Capture the cell that displays the provided text and extract its (x, y) central coordinate. 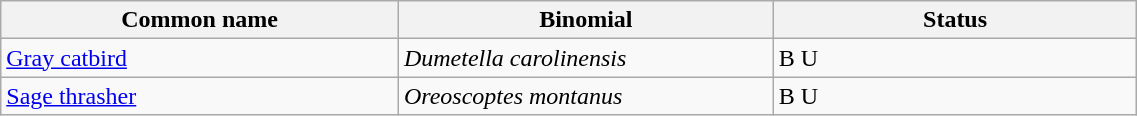
Oreoscoptes montanus (586, 96)
Common name (200, 20)
Dumetella carolinensis (586, 58)
Sage thrasher (200, 96)
Status (955, 20)
Gray catbird (200, 58)
Binomial (586, 20)
